Detect which cell encompasses the target text, then output its [X, Y] center coordinate. 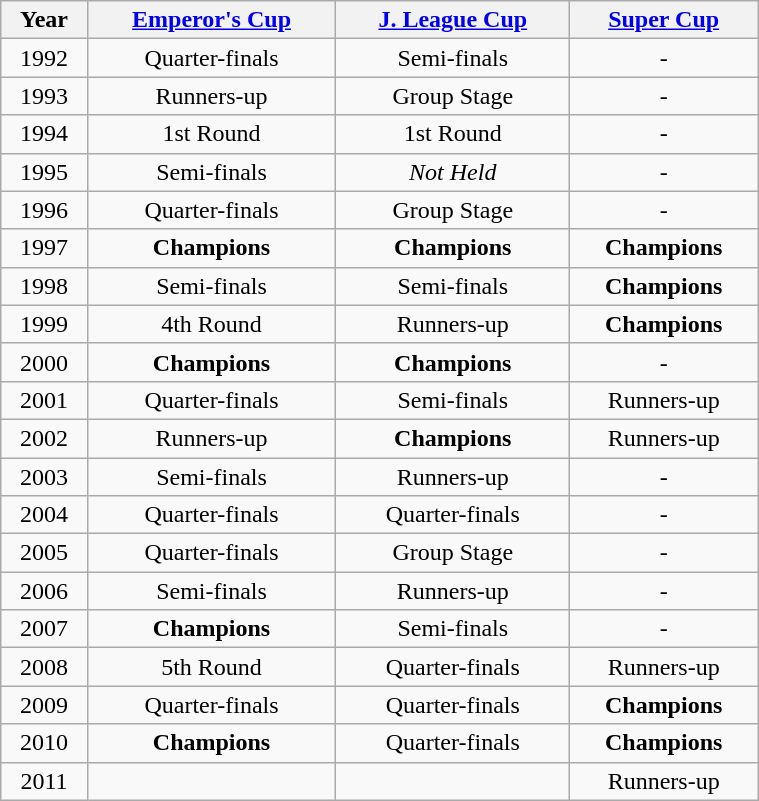
2004 [44, 515]
1998 [44, 286]
1992 [44, 58]
1994 [44, 134]
2005 [44, 553]
1993 [44, 96]
2010 [44, 743]
2002 [44, 438]
Emperor's Cup [212, 20]
1996 [44, 210]
2006 [44, 591]
2003 [44, 477]
2000 [44, 362]
Not Held [453, 172]
Super Cup [664, 20]
2007 [44, 629]
2008 [44, 667]
2011 [44, 781]
1997 [44, 248]
1999 [44, 324]
J. League Cup [453, 20]
2001 [44, 400]
1995 [44, 172]
Year [44, 20]
4th Round [212, 324]
2009 [44, 705]
5th Round [212, 667]
